Find where the given text appears and provide that cell's center as (x, y) coordinate. 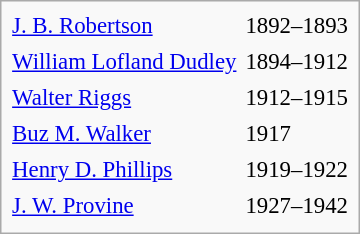
Buz M. Walker (124, 134)
William Lofland Dudley (124, 62)
1892–1893 (296, 26)
1919–1922 (296, 170)
1927–1942 (296, 206)
1912–1915 (296, 98)
1917 (296, 134)
1894–1912 (296, 62)
J. B. Robertson (124, 26)
Walter Riggs (124, 98)
Henry D. Phillips (124, 170)
J. W. Provine (124, 206)
